Pinpoint the cell where the given text exists, returning its (X, Y) midpoint coordinate. 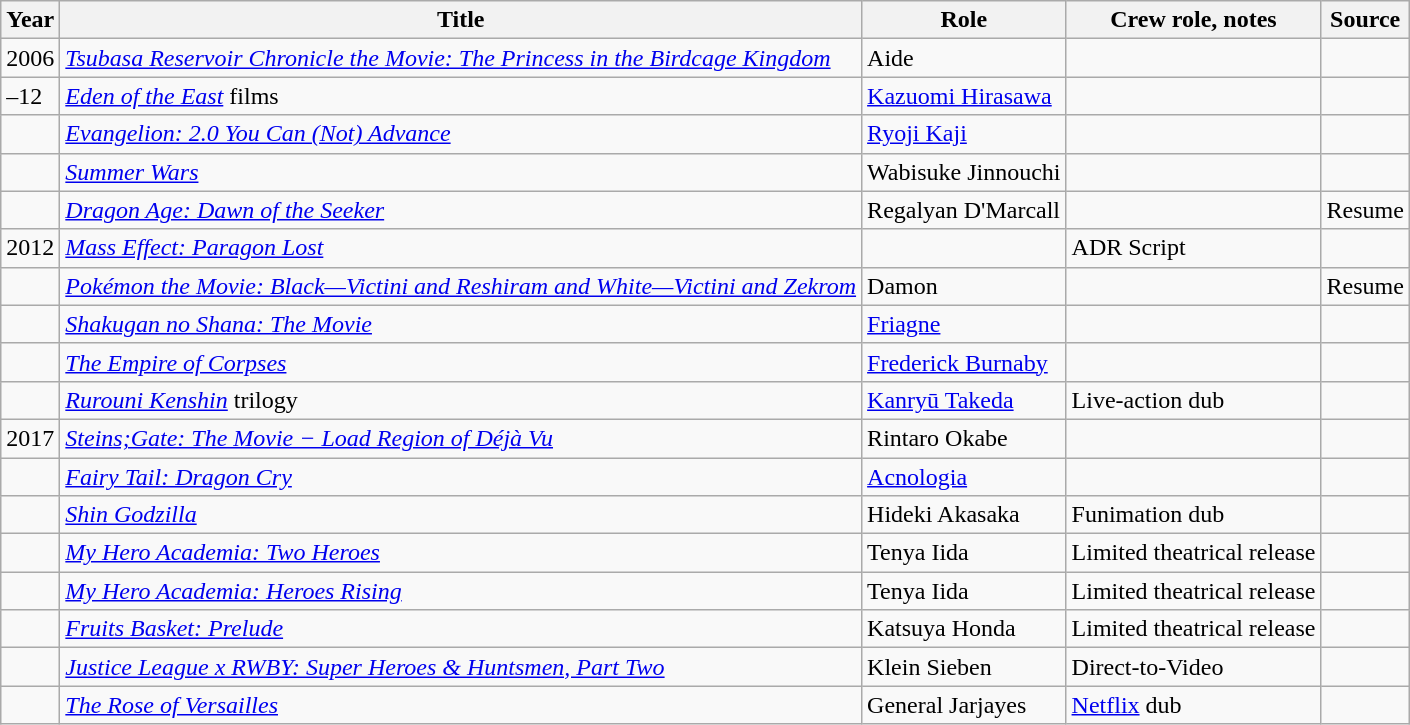
Justice League x RWBY: Super Heroes & Huntsmen, Part Two (461, 667)
General Jarjayes (964, 705)
Hideki Akasaka (964, 515)
Shin Godzilla (461, 515)
Steins;Gate: The Movie − Load Region of Déjà Vu (461, 438)
Katsuya Honda (964, 629)
Rintaro Okabe (964, 438)
My Hero Academia: Heroes Rising (461, 591)
Rurouni Kenshin trilogy (461, 400)
Title (461, 20)
Eden of the East films (461, 96)
Mass Effect: Paragon Lost (461, 248)
2006 (30, 58)
Tsubasa Reservoir Chronicle the Movie: The Princess in the Birdcage Kingdom (461, 58)
Fairy Tail: Dragon Cry (461, 477)
Netflix dub (1194, 705)
Role (964, 20)
2017 (30, 438)
Kazuomi Hirasawa (964, 96)
Wabisuke Jinnouchi (964, 172)
The Empire of Corpses (461, 362)
Damon (964, 286)
Funimation dub (1194, 515)
2012 (30, 248)
Acnologia (964, 477)
Kanryū Takeda (964, 400)
Ryoji Kaji (964, 134)
Shakugan no Shana: The Movie (461, 324)
Aide (964, 58)
Crew role, notes (1194, 20)
Year (30, 20)
Direct-to-Video (1194, 667)
The Rose of Versailles (461, 705)
Pokémon the Movie: Black—Victini and Reshiram and White—Victini and Zekrom (461, 286)
Live-action dub (1194, 400)
My Hero Academia: Two Heroes (461, 553)
Regalyan D'Marcall (964, 210)
Klein Sieben (964, 667)
Dragon Age: Dawn of the Seeker (461, 210)
Frederick Burnaby (964, 362)
Fruits Basket: Prelude (461, 629)
Friagne (964, 324)
Source (1365, 20)
Summer Wars (461, 172)
–12 (30, 96)
Evangelion: 2.0 You Can (Not) Advance (461, 134)
ADR Script (1194, 248)
